Output the [x, y] coordinate of the center of the cell containing the given text.  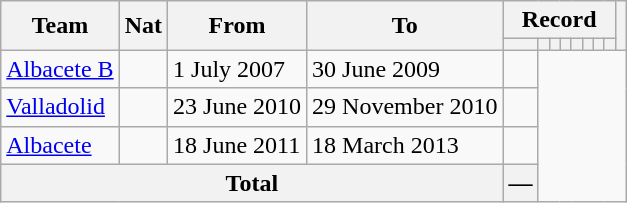
Albacete [60, 145]
From [238, 26]
Valladolid [60, 107]
Albacete B [60, 69]
23 June 2010 [238, 107]
29 November 2010 [405, 107]
— [520, 183]
Record [559, 20]
To [405, 26]
Nat [143, 26]
1 July 2007 [238, 69]
18 June 2011 [238, 145]
Team [60, 26]
30 June 2009 [405, 69]
Total [252, 183]
18 March 2013 [405, 145]
